For the text-containing cell, return its midpoint in [X, Y] coordinate format. 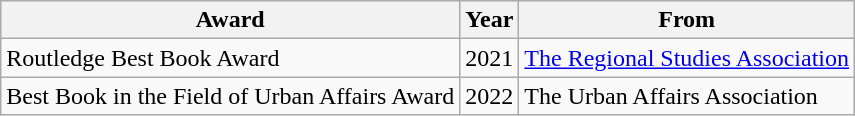
2021 [490, 58]
The Urban Affairs Association [687, 96]
Year [490, 20]
The Regional Studies Association [687, 58]
From [687, 20]
Best Book in the Field of Urban Affairs Award [230, 96]
2022 [490, 96]
Award [230, 20]
Routledge Best Book Award [230, 58]
